Pinpoint the cell where the given text exists, returning its [x, y] midpoint coordinate. 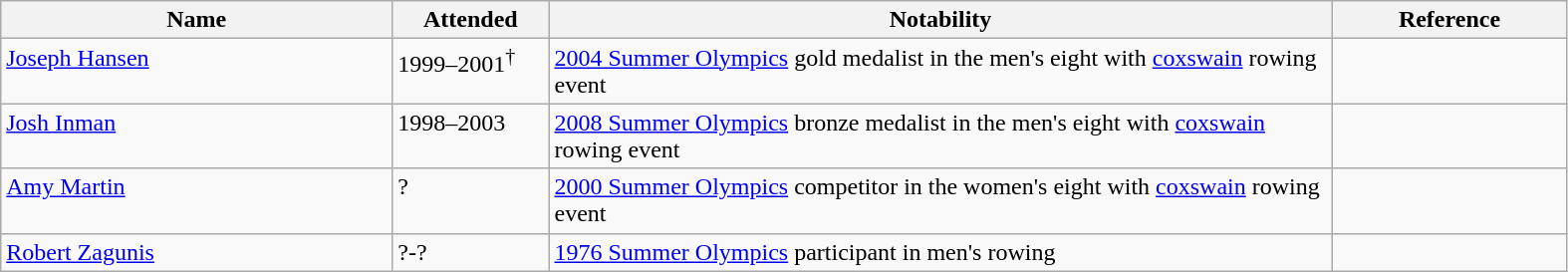
? [470, 201]
Robert Zagunis [197, 252]
Name [197, 20]
2000 Summer Olympics competitor in the women's eight with coxswain rowing event [940, 201]
2004 Summer Olympics gold medalist in the men's eight with coxswain rowing event [940, 72]
1999–2001† [470, 72]
Notability [940, 20]
Reference [1449, 20]
Amy Martin [197, 201]
2008 Summer Olympics bronze medalist in the men's eight with coxswain rowing event [940, 136]
?-? [470, 252]
1976 Summer Olympics participant in men's rowing [940, 252]
Joseph Hansen [197, 72]
Attended [470, 20]
Josh Inman [197, 136]
1998–2003 [470, 136]
